For the text-containing cell, return its midpoint in (X, Y) coordinate format. 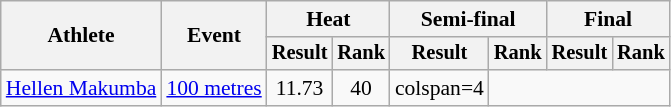
Heat (328, 19)
colspan=4 (440, 88)
40 (361, 88)
Hellen Makumba (82, 88)
Semi-final (468, 19)
11.73 (300, 88)
Event (214, 36)
100 metres (214, 88)
Athlete (82, 36)
Final (608, 19)
